Locate the cell with the specified text and output its [x, y] center coordinate. 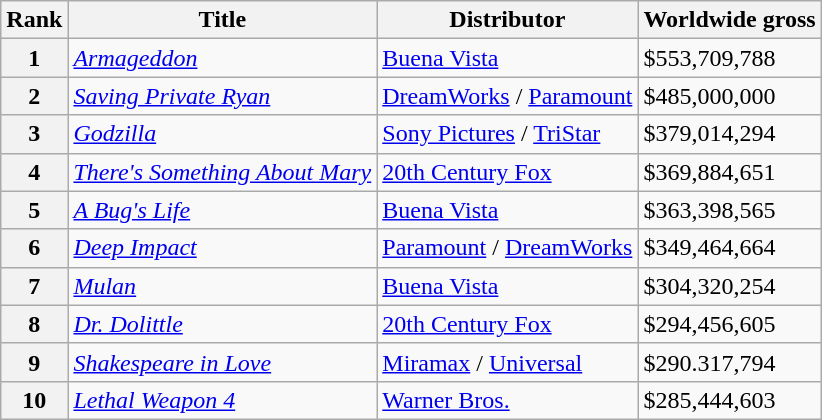
Sony Pictures / TriStar [508, 134]
Worldwide gross [730, 20]
10 [34, 400]
Dr. Dolittle [222, 324]
2 [34, 96]
Deep Impact [222, 248]
$363,398,565 [730, 210]
A Bug's Life [222, 210]
Warner Bros. [508, 400]
Miramax / Universal [508, 362]
$285,444,603 [730, 400]
$294,456,605 [730, 324]
There's Something About Mary [222, 172]
Mulan [222, 286]
Shakespeare in Love [222, 362]
7 [34, 286]
$369,884,651 [730, 172]
$553,709,788 [730, 58]
5 [34, 210]
$290.317,794 [730, 362]
4 [34, 172]
Title [222, 20]
Rank [34, 20]
Armageddon [222, 58]
$485,000,000 [730, 96]
3 [34, 134]
Saving Private Ryan [222, 96]
Lethal Weapon 4 [222, 400]
$349,464,664 [730, 248]
8 [34, 324]
9 [34, 362]
Distributor [508, 20]
6 [34, 248]
$304,320,254 [730, 286]
Paramount / DreamWorks [508, 248]
DreamWorks / Paramount [508, 96]
Godzilla [222, 134]
$379,014,294 [730, 134]
1 [34, 58]
